Search for the cell housing the specified text and yield its [X, Y] center coordinate. 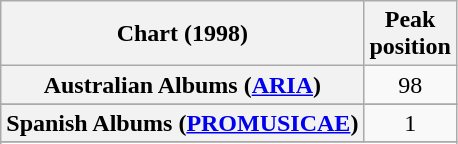
Spanish Albums (PROMUSICAE) [182, 123]
1 [410, 123]
Chart (1998) [182, 34]
Australian Albums (ARIA) [182, 85]
98 [410, 85]
Peakposition [410, 34]
